Return [x, y] of the center of cell containing provided text 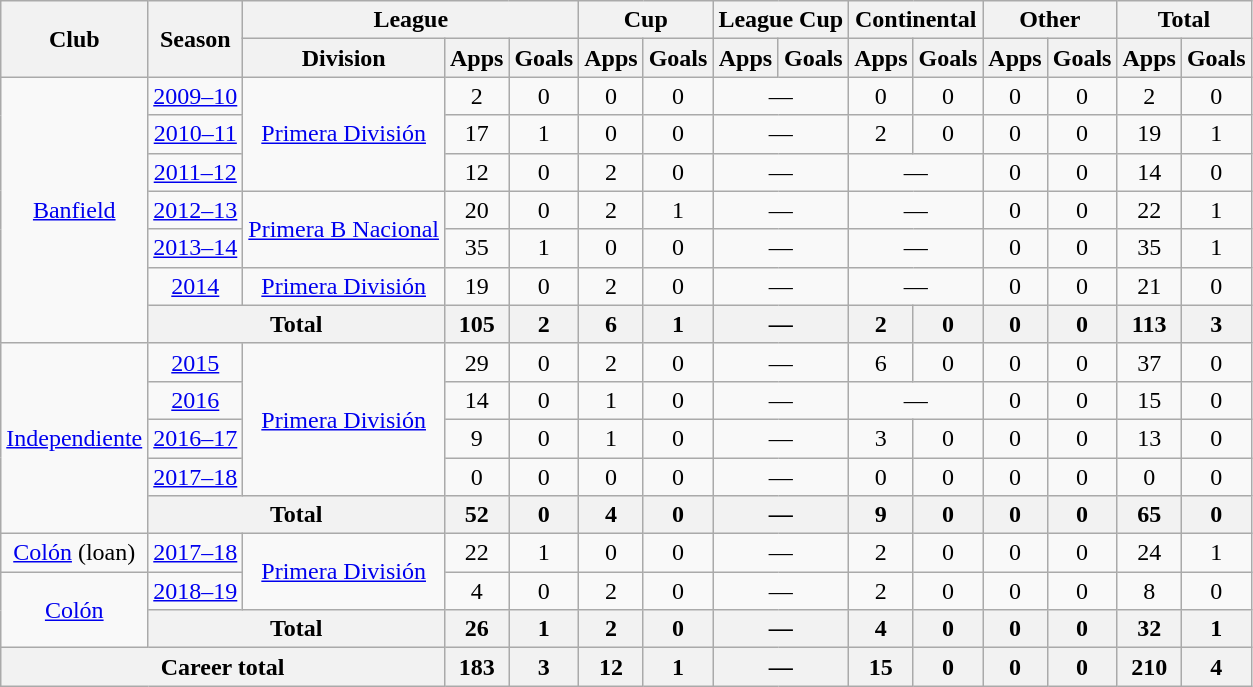
Division [344, 58]
29 [476, 362]
210 [1149, 667]
Cup [646, 20]
8 [1149, 591]
2014 [196, 286]
2013–14 [196, 248]
Primera B Nacional [344, 229]
183 [476, 667]
113 [1149, 324]
Career total [223, 667]
Other [1050, 20]
2010–11 [196, 134]
Colón [74, 610]
37 [1149, 362]
Banfield [74, 210]
105 [476, 324]
13 [1149, 438]
2018–19 [196, 591]
52 [476, 515]
Season [196, 39]
Independiente [74, 438]
League Cup [781, 20]
2009–10 [196, 96]
20 [476, 210]
League [411, 20]
32 [1149, 629]
Colón (loan) [74, 553]
2015 [196, 362]
Club [74, 39]
26 [476, 629]
24 [1149, 553]
2012–13 [196, 210]
65 [1149, 515]
2016–17 [196, 438]
2016 [196, 400]
17 [476, 134]
21 [1149, 286]
2011–12 [196, 172]
Continental [916, 20]
